Output the (X, Y) coordinate of the center of the cell containing the given text.  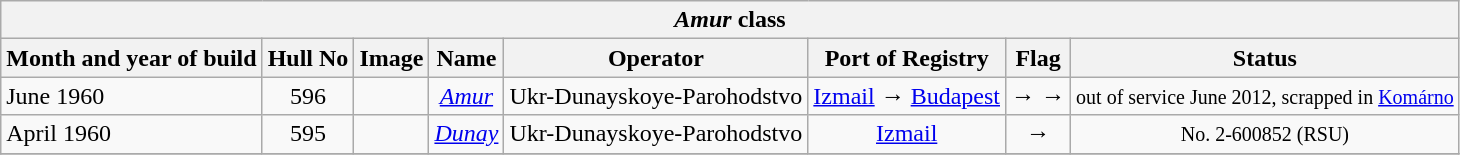
Port of Registry (907, 58)
Izmail → Budapest (907, 96)
Name (466, 58)
Status (1266, 58)
Hull No (308, 58)
Dunay (466, 134)
→ (1038, 134)
595 (308, 134)
Flag (1038, 58)
out of service June 2012, scrapped in Komárno (1266, 96)
→ → (1038, 96)
Amur (466, 96)
April 1960 (132, 134)
Operator (656, 58)
Izmail (907, 134)
June 1960 (132, 96)
Month and year of build (132, 58)
Amur class (730, 20)
Image (392, 58)
596 (308, 96)
No. 2-600852 (RSU) (1266, 134)
